Scan for the cell matching the given text and deliver its [X, Y] coordinate at center. 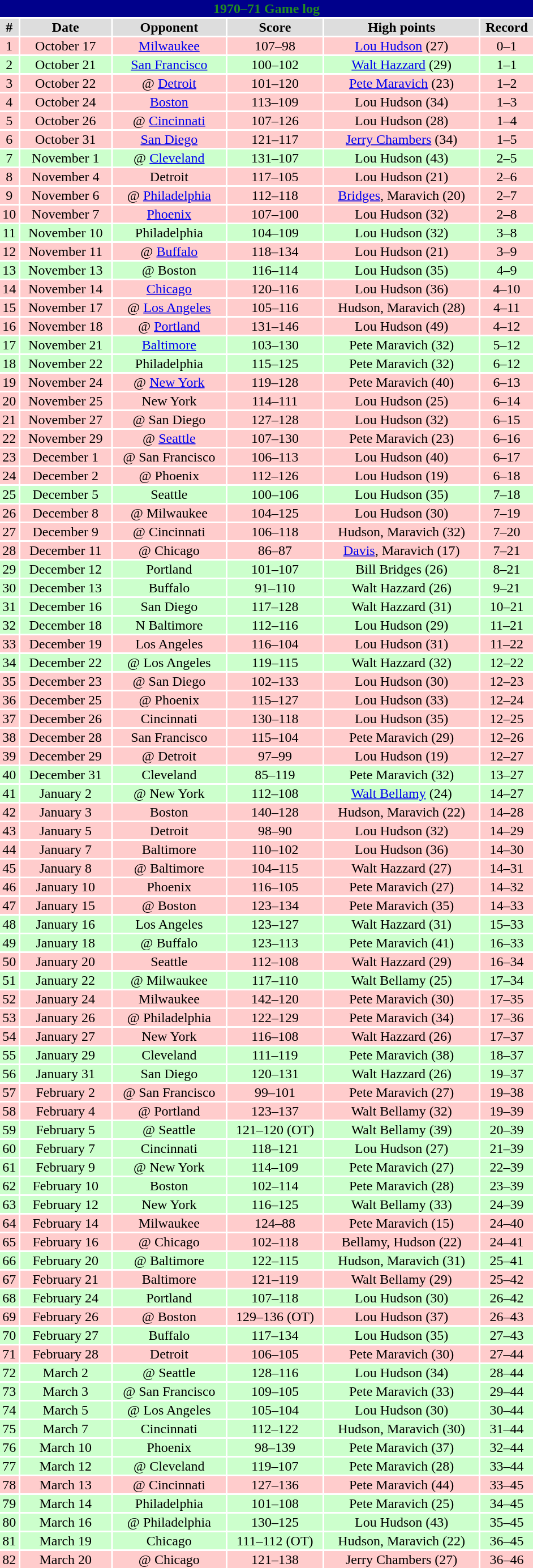
55 [9, 1055]
127–136 [275, 1485]
10–21 [507, 606]
112–118 [275, 195]
129–136 (OT) [275, 1317]
Bridges, Maravich (20) [402, 195]
14–28 [507, 812]
103–130 [275, 345]
31–44 [507, 1429]
24–39 [507, 1204]
115–125 [275, 364]
109–105 [275, 1391]
4–9 [507, 270]
30–44 [507, 1410]
17–37 [507, 1036]
13 [9, 270]
November 21 [66, 345]
21 [9, 420]
35–45 [507, 1522]
February 5 [66, 1130]
24 [9, 476]
100–106 [275, 494]
119–107 [275, 1466]
57 [9, 1092]
December 1 [66, 457]
72 [9, 1373]
Lou Hudson (49) [402, 326]
13–27 [507, 775]
80 [9, 1522]
21–39 [507, 1148]
42 [9, 812]
Lou Hudson (25) [402, 401]
6–18 [507, 476]
Walt Bellamy (25) [402, 980]
1 [9, 46]
12–25 [507, 719]
December 12 [66, 569]
March 13 [66, 1485]
121–119 [275, 1279]
November 6 [66, 195]
14 [9, 289]
March 12 [66, 1466]
6–16 [507, 438]
Opponent [169, 27]
Lou Hudson (28) [402, 121]
December 13 [66, 588]
25–42 [507, 1279]
24–40 [507, 1223]
Record [507, 27]
2–8 [507, 214]
114–109 [275, 1167]
8–21 [507, 569]
50 [9, 962]
17–35 [507, 999]
12–26 [507, 737]
113–109 [275, 102]
January 20 [66, 962]
11–22 [507, 644]
18–37 [507, 1055]
102–114 [275, 1186]
24–41 [507, 1242]
33–44 [507, 1466]
53 [9, 1018]
131–146 [275, 326]
February 9 [66, 1167]
28–44 [507, 1373]
39 [9, 756]
March 3 [66, 1391]
Walt Hazzard (32) [402, 663]
8 [9, 177]
112–116 [275, 625]
81 [9, 1541]
23 [9, 457]
March 5 [66, 1410]
February 2 [66, 1092]
February 26 [66, 1317]
16 [9, 326]
14–27 [507, 793]
123–137 [275, 1111]
68 [9, 1298]
6–14 [507, 401]
4–12 [507, 326]
107–118 [275, 1298]
70 [9, 1335]
16–33 [507, 943]
December 22 [66, 663]
58 [9, 1111]
January 7 [66, 849]
17 [9, 345]
14–33 [507, 905]
107–98 [275, 46]
9 [9, 195]
56 [9, 1074]
Pete Maravich (41) [402, 943]
Lou Hudson (33) [402, 700]
117–128 [275, 606]
Hudson, Maravich (30) [402, 1429]
Davis, Maravich (17) [402, 550]
106–118 [275, 532]
36–46 [507, 1560]
December 26 [66, 719]
Pete Maravich (38) [402, 1055]
142–120 [275, 999]
February 20 [66, 1261]
4–11 [507, 307]
Lou Hudson (37) [402, 1317]
63 [9, 1204]
6–13 [507, 382]
December 28 [66, 737]
117–105 [275, 177]
January 29 [66, 1055]
25 [9, 494]
February 12 [66, 1204]
35 [9, 681]
Walt Hazzard (27) [402, 868]
November 10 [66, 233]
November 17 [66, 307]
November 27 [66, 420]
130–118 [275, 719]
Jerry Chambers (34) [402, 139]
54 [9, 1036]
11 [9, 233]
February 7 [66, 1148]
107–126 [275, 121]
115–104 [275, 737]
October 17 [66, 46]
123–134 [275, 905]
119–115 [275, 663]
26 [9, 513]
110–102 [275, 849]
116–108 [275, 1036]
January 18 [66, 943]
79 [9, 1503]
40 [9, 775]
14–29 [507, 831]
4–10 [507, 289]
Lou Hudson (29) [402, 625]
12 [9, 251]
October 31 [66, 139]
November 25 [66, 401]
118–134 [275, 251]
104–115 [275, 868]
20–39 [507, 1130]
33–45 [507, 1485]
October 24 [66, 102]
Lou Hudson (40) [402, 457]
January 24 [66, 999]
104–109 [275, 233]
101–108 [275, 1503]
January 27 [66, 1036]
91–110 [275, 588]
45 [9, 868]
116–125 [275, 1204]
November 18 [66, 326]
November 24 [66, 382]
March 10 [66, 1447]
November 13 [66, 270]
46 [9, 887]
105–104 [275, 1410]
Jerry Chambers (27) [402, 1560]
1–2 [507, 83]
7–21 [507, 550]
82 [9, 1560]
22–39 [507, 1167]
106–113 [275, 457]
0–1 [507, 46]
101–107 [275, 569]
26–43 [507, 1317]
Pete Maravich (33) [402, 1391]
128–116 [275, 1373]
7–19 [507, 513]
112–122 [275, 1429]
20 [9, 401]
January 31 [66, 1074]
Pete Maravich (15) [402, 1223]
112–126 [275, 476]
N Baltimore [169, 625]
January 8 [66, 868]
December 29 [66, 756]
11–21 [507, 625]
30 [9, 588]
19–37 [507, 1074]
4 [9, 102]
34–45 [507, 1503]
February 10 [66, 1186]
March 7 [66, 1429]
Walt Bellamy (24) [402, 793]
102–118 [275, 1242]
116–104 [275, 644]
February 4 [66, 1111]
27–44 [507, 1354]
121–120 (OT) [275, 1130]
14–32 [507, 887]
6 [9, 139]
10 [9, 214]
December 11 [66, 550]
1–5 [507, 139]
Walt Bellamy (39) [402, 1130]
1–3 [507, 102]
Pete Maravich (29) [402, 737]
December 19 [66, 644]
33 [9, 644]
100–102 [275, 65]
76 [9, 1447]
49 [9, 943]
December 8 [66, 513]
85–119 [275, 775]
5–12 [507, 345]
1970–71 Game log [266, 8]
98–90 [275, 831]
2–7 [507, 195]
November 7 [66, 214]
52 [9, 999]
44 [9, 849]
Pete Maravich (40) [402, 382]
2–5 [507, 158]
Walt Bellamy (32) [402, 1111]
127–128 [275, 420]
117–134 [275, 1335]
March 14 [66, 1503]
Pete Maravich (25) [402, 1503]
January 2 [66, 793]
6–17 [507, 457]
36–45 [507, 1541]
12–24 [507, 700]
27–43 [507, 1335]
121–138 [275, 1560]
February 24 [66, 1298]
Walt Bellamy (33) [402, 1204]
120–131 [275, 1074]
March 2 [66, 1373]
120–116 [275, 289]
77 [9, 1466]
29–44 [507, 1391]
75 [9, 1429]
Hudson, Maravich (31) [402, 1261]
31 [9, 606]
41 [9, 793]
121–117 [275, 139]
119–128 [275, 382]
32–44 [507, 1447]
November 29 [66, 438]
March 20 [66, 1560]
34 [9, 663]
November 22 [66, 364]
3–9 [507, 251]
131–107 [275, 158]
99–101 [275, 1092]
60 [9, 1148]
Pete Maravich (44) [402, 1485]
25–41 [507, 1261]
98–139 [275, 1447]
106–105 [275, 1354]
140–128 [275, 812]
17–34 [507, 980]
Date [66, 27]
January 26 [66, 1018]
23–39 [507, 1186]
# [9, 27]
105–116 [275, 307]
January 5 [66, 831]
19–38 [507, 1092]
March 19 [66, 1541]
January 3 [66, 812]
17–36 [507, 1018]
Bill Bridges (26) [402, 569]
51 [9, 980]
78 [9, 1485]
26–42 [507, 1298]
102–133 [275, 681]
December 23 [66, 681]
October 22 [66, 83]
15–33 [507, 924]
62 [9, 1186]
12–22 [507, 663]
123–127 [275, 924]
Pete Maravich (34) [402, 1018]
November 4 [66, 177]
64 [9, 1223]
16–34 [507, 962]
January 22 [66, 980]
High points [402, 27]
November 1 [66, 158]
15 [9, 307]
66 [9, 1261]
22 [9, 438]
12–23 [507, 681]
43 [9, 831]
18 [9, 364]
6–15 [507, 420]
6–12 [507, 364]
71 [9, 1354]
December 31 [66, 775]
28 [9, 550]
Pete Maravich (37) [402, 1447]
74 [9, 1410]
114–111 [275, 401]
101–120 [275, 83]
December 25 [66, 700]
October 21 [66, 65]
19–39 [507, 1111]
19 [9, 382]
December 5 [66, 494]
104–125 [275, 513]
7–20 [507, 532]
124–88 [275, 1223]
122–115 [275, 1261]
1–1 [507, 65]
59 [9, 1130]
February 16 [66, 1242]
February 27 [66, 1335]
38 [9, 737]
December 16 [66, 606]
November 14 [66, 289]
November 11 [66, 251]
36 [9, 700]
March 16 [66, 1522]
117–110 [275, 980]
3 [9, 83]
February 14 [66, 1223]
February 28 [66, 1354]
122–129 [275, 1018]
48 [9, 924]
116–105 [275, 887]
27 [9, 532]
9–21 [507, 588]
69 [9, 1317]
97–99 [275, 756]
5 [9, 121]
3–8 [507, 233]
December 2 [66, 476]
February 21 [66, 1279]
14–30 [507, 849]
118–121 [275, 1148]
116–114 [275, 270]
14–31 [507, 868]
111–112 (OT) [275, 1541]
32 [9, 625]
January 16 [66, 924]
Hudson, Maravich (28) [402, 307]
61 [9, 1167]
1–4 [507, 121]
37 [9, 719]
Lou Hudson (31) [402, 644]
January 15 [66, 905]
7 [9, 158]
2–6 [507, 177]
Pete Maravich (35) [402, 905]
Score [275, 27]
Hudson, Maravich (32) [402, 532]
December 9 [66, 532]
October 26 [66, 121]
47 [9, 905]
111–119 [275, 1055]
107–100 [275, 214]
73 [9, 1391]
Bellamy, Hudson (22) [402, 1242]
December 18 [66, 625]
2 [9, 65]
107–130 [275, 438]
86–87 [275, 550]
7–18 [507, 494]
12–27 [507, 756]
123–113 [275, 943]
67 [9, 1279]
115–127 [275, 700]
January 10 [66, 887]
Walt Bellamy (29) [402, 1279]
65 [9, 1242]
29 [9, 569]
130–125 [275, 1522]
